Determine the [X, Y] coordinate at the center of the cell enclosing the given text.  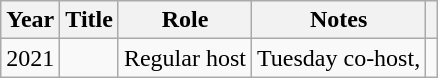
2021 [30, 58]
Role [184, 20]
Tuesday co-host, [338, 58]
Year [30, 20]
Regular host [184, 58]
Title [90, 20]
Notes [338, 20]
